Capture the cell that displays the provided text and extract its (X, Y) central coordinate. 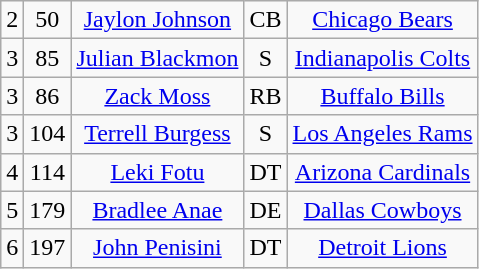
5 (12, 210)
Arizona Cardinals (382, 172)
Los Angeles Rams (382, 134)
179 (48, 210)
Terrell Burgess (158, 134)
Chicago Bears (382, 20)
86 (48, 96)
RB (266, 96)
Buffalo Bills (382, 96)
Jaylon Johnson (158, 20)
2 (12, 20)
85 (48, 58)
104 (48, 134)
50 (48, 20)
Julian Blackmon (158, 58)
Dallas Cowboys (382, 210)
Detroit Lions (382, 248)
197 (48, 248)
Leki Fotu (158, 172)
6 (12, 248)
DE (266, 210)
4 (12, 172)
Bradlee Anae (158, 210)
John Penisini (158, 248)
Zack Moss (158, 96)
114 (48, 172)
CB (266, 20)
Indianapolis Colts (382, 58)
